Extract the (x, y) coordinate from the center of the cell holding the provided text.  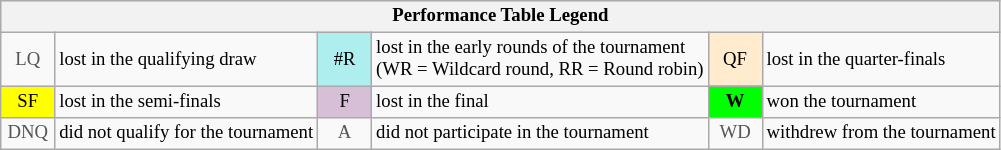
QF (735, 60)
did not qualify for the tournament (186, 134)
Performance Table Legend (500, 16)
lost in the semi-finals (186, 102)
lost in the early rounds of the tournament(WR = Wildcard round, RR = Round robin) (540, 60)
lost in the qualifying draw (186, 60)
#R (345, 60)
lost in the quarter-finals (881, 60)
SF (28, 102)
won the tournament (881, 102)
DNQ (28, 134)
A (345, 134)
W (735, 102)
lost in the final (540, 102)
WD (735, 134)
F (345, 102)
did not participate in the tournament (540, 134)
LQ (28, 60)
withdrew from the tournament (881, 134)
